Return the [x, y] coordinate for the center point of the cell that contains the specified text.  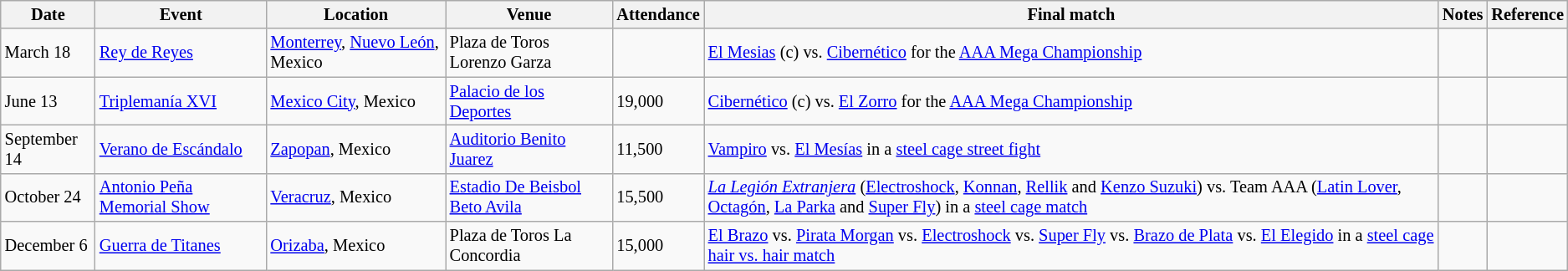
September 14 [49, 149]
El Mesias (c) vs. Cibernético for the AAA Mega Championship [1071, 53]
October 24 [49, 197]
Vampiro vs. El Mesías in a steel cage street fight [1071, 149]
Verano de Escándalo [181, 149]
March 18 [49, 53]
June 13 [49, 101]
15,500 [657, 197]
Mexico City, Mexico [355, 101]
Notes [1463, 14]
Triplemanía XVI [181, 101]
Estadio De Beisbol Beto Avila [529, 197]
Antonio Peña Memorial Show [181, 197]
15,000 [657, 246]
December 6 [49, 246]
Location [355, 14]
Plaza de Toros Lorenzo Garza [529, 53]
Guerra de Titanes [181, 246]
Attendance [657, 14]
Zapopan, Mexico [355, 149]
Veracruz, Mexico [355, 197]
Date [49, 14]
Rey de Reyes [181, 53]
Palacio de los Deportes [529, 101]
Monterrey, Nuevo León, Mexico [355, 53]
11,500 [657, 149]
19,000 [657, 101]
Venue [529, 14]
El Brazo vs. Pirata Morgan vs. Electroshock vs. Super Fly vs. Brazo de Plata vs. El Elegido in a steel cage hair vs. hair match [1071, 246]
Orizaba, Mexico [355, 246]
Plaza de Toros La Concordia [529, 246]
Auditorio Benito Juarez [529, 149]
Reference [1527, 14]
Cibernético (c) vs. El Zorro for the AAA Mega Championship [1071, 101]
Final match [1071, 14]
Event [181, 14]
